Return the [x, y] coordinate for the center point of the cell that contains the specified text.  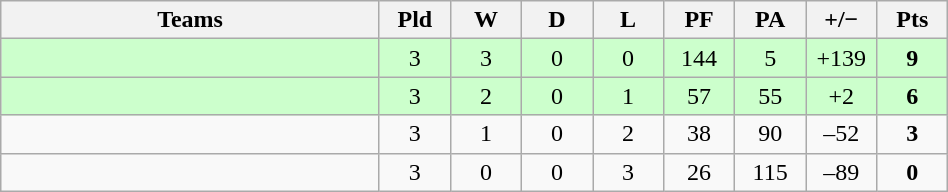
–89 [842, 172]
PA [770, 20]
+/− [842, 20]
57 [700, 96]
Pts [912, 20]
D [556, 20]
26 [700, 172]
5 [770, 58]
PF [700, 20]
9 [912, 58]
115 [770, 172]
144 [700, 58]
Pld [414, 20]
55 [770, 96]
+139 [842, 58]
Teams [190, 20]
–52 [842, 134]
6 [912, 96]
38 [700, 134]
L [628, 20]
W [486, 20]
90 [770, 134]
+2 [842, 96]
